Provide the [X, Y] coordinate of the cell's center where the given text is located.  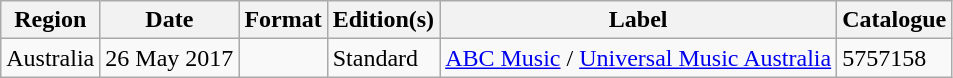
5757158 [894, 58]
Format [283, 20]
Date [170, 20]
ABC Music / Universal Music Australia [638, 58]
Edition(s) [383, 20]
26 May 2017 [170, 58]
Australia [50, 58]
Standard [383, 58]
Catalogue [894, 20]
Region [50, 20]
Label [638, 20]
